Pinpoint the cell where the given text exists, returning its (X, Y) midpoint coordinate. 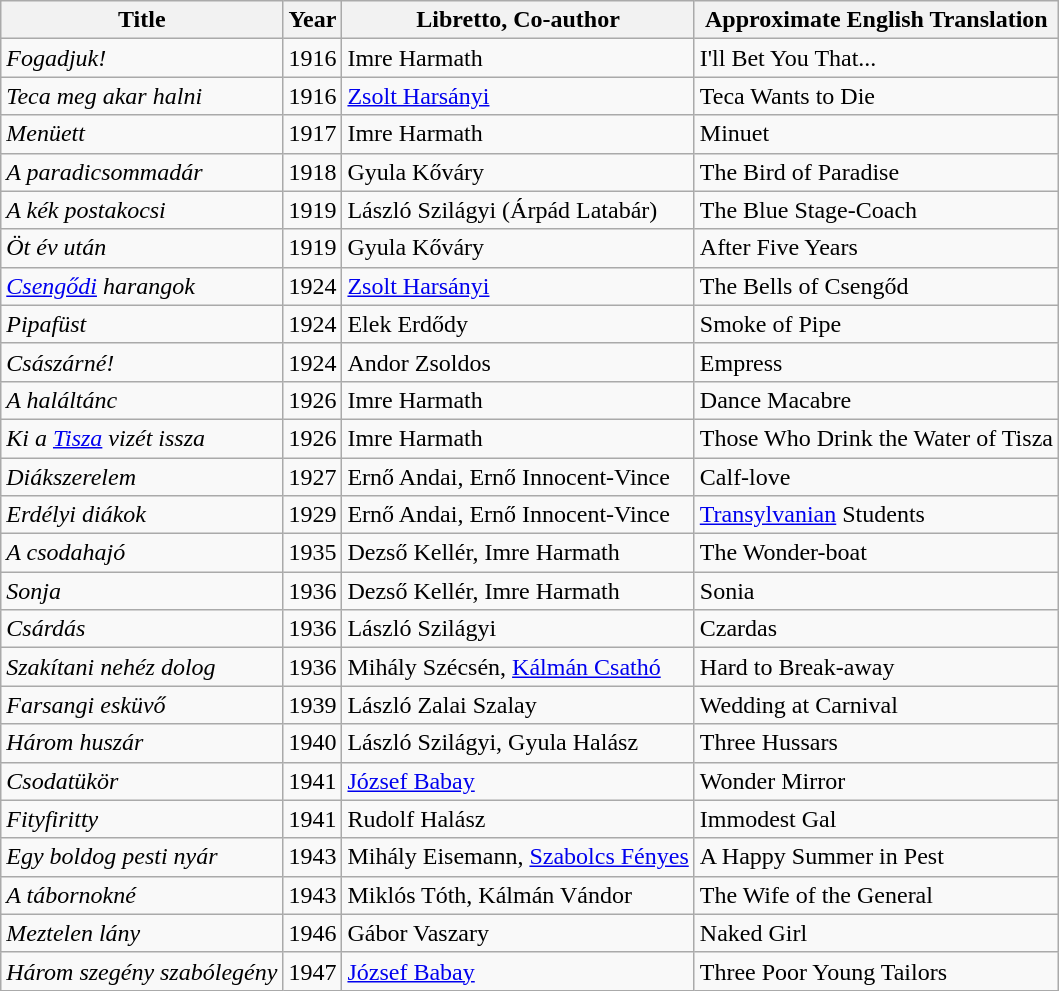
1927 (312, 477)
Elek Erdődy (518, 324)
Fogadjuk! (142, 58)
Three Hussars (876, 743)
Pipafüst (142, 324)
The Bird of Paradise (876, 172)
Transylvanian Students (876, 515)
László Szilágyi (Árpád Latabár) (518, 210)
1947 (312, 971)
Libretto, Co-author (518, 20)
László Szilágyi, Gyula Halász (518, 743)
A csodahajó (142, 553)
The Blue Stage-Coach (876, 210)
A haláltánc (142, 400)
Naked Girl (876, 933)
Title (142, 20)
A tábornokné (142, 895)
The Wonder-boat (876, 553)
Smoke of Pipe (876, 324)
Csárdás (142, 629)
Teca meg akar halni (142, 96)
1939 (312, 705)
1918 (312, 172)
Mihály Szécsén, Kálmán Csathó (518, 667)
Teca Wants to Die (876, 96)
Approximate English Translation (876, 20)
Three Poor Young Tailors (876, 971)
A Happy Summer in Pest (876, 857)
Wonder Mirror (876, 781)
The Bells of Csengőd (876, 286)
Három szegény szabólegény (142, 971)
Egy boldog pesti nyár (142, 857)
Rudolf Halász (518, 819)
Meztelen lány (142, 933)
After Five Years (876, 248)
Fityfiritty (142, 819)
Csengődi harangok (142, 286)
1935 (312, 553)
1946 (312, 933)
László Szilágyi (518, 629)
I'll Bet You That... (876, 58)
1940 (312, 743)
Sonja (142, 591)
A kék postakocsi (142, 210)
Erdélyi diákok (142, 515)
Mihály Eisemann, Szabolcs Fényes (518, 857)
Ki a Tisza vizét issza (142, 438)
Csodatükör (142, 781)
Andor Zsoldos (518, 362)
Hard to Break-away (876, 667)
Czardas (876, 629)
Dance Macabre (876, 400)
Calf-love (876, 477)
1917 (312, 134)
Miklós Tóth, Kálmán Vándor (518, 895)
Három huszár (142, 743)
Menüett (142, 134)
Minuet (876, 134)
Császárné! (142, 362)
1929 (312, 515)
László Zalai Szalay (518, 705)
Empress (876, 362)
Immodest Gal (876, 819)
A paradicsommadár (142, 172)
Wedding at Carnival (876, 705)
Diákszerelem (142, 477)
Those Who Drink the Water of Tisza (876, 438)
Szakítani nehéz dolog (142, 667)
Farsangi esküvő (142, 705)
Year (312, 20)
Öt év után (142, 248)
Sonia (876, 591)
Gábor Vaszary (518, 933)
The Wife of the General (876, 895)
